Scan for the cell matching the given text and deliver its (X, Y) coordinate at center. 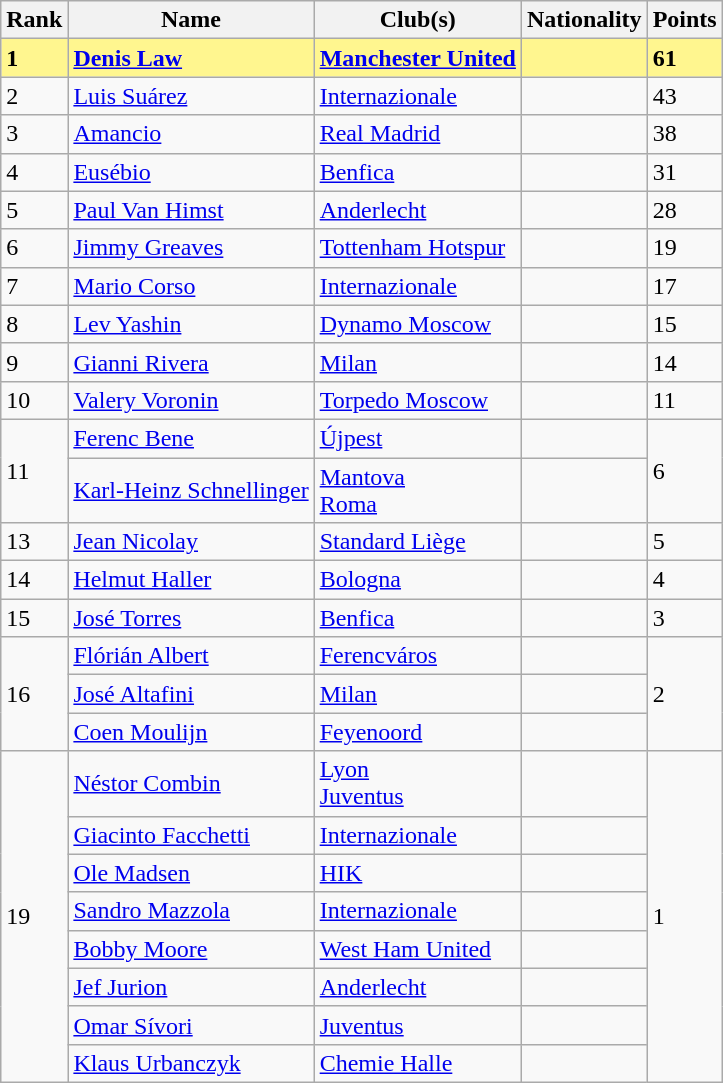
61 (684, 58)
Standard Liège (418, 542)
8 (34, 324)
Flórián Albert (191, 656)
31 (684, 172)
Ole Madsen (191, 873)
7 (34, 286)
Manchester United (418, 58)
9 (34, 362)
28 (684, 210)
Torpedo Moscow (418, 400)
Chemie Halle (418, 1063)
Amancio (191, 134)
Name (191, 20)
Feyenoord (418, 732)
José Torres (191, 618)
Nationality (584, 20)
Dynamo Moscow (418, 324)
Ferenc Bene (191, 438)
Club(s) (418, 20)
Valery Voronin (191, 400)
38 (684, 134)
Tottenham Hotspur (418, 248)
West Ham United (418, 949)
Points (684, 20)
Omar Sívori (191, 1025)
Bologna (418, 580)
Bobby Moore (191, 949)
10 (34, 400)
Mario Corso (191, 286)
Újpest (418, 438)
José Altafini (191, 694)
Jef Jurion (191, 987)
Jean Nicolay (191, 542)
Denis Law (191, 58)
Gianni Rivera (191, 362)
Lyon Juventus (418, 784)
Juventus (418, 1025)
Giacinto Facchetti (191, 835)
43 (684, 96)
Rank (34, 20)
Jimmy Greaves (191, 248)
HIK (418, 873)
17 (684, 286)
Néstor Combin (191, 784)
Karl-Heinz Schnellinger (191, 490)
Luis Suárez (191, 96)
Eusébio (191, 172)
Real Madrid (418, 134)
16 (34, 694)
Helmut Haller (191, 580)
Sandro Mazzola (191, 911)
13 (34, 542)
Coen Moulijn (191, 732)
Klaus Urbanczyk (191, 1063)
Lev Yashin (191, 324)
Mantova Roma (418, 490)
Paul Van Himst (191, 210)
Ferencváros (418, 656)
